Find where the given text appears and provide that cell's center as [x, y] coordinate. 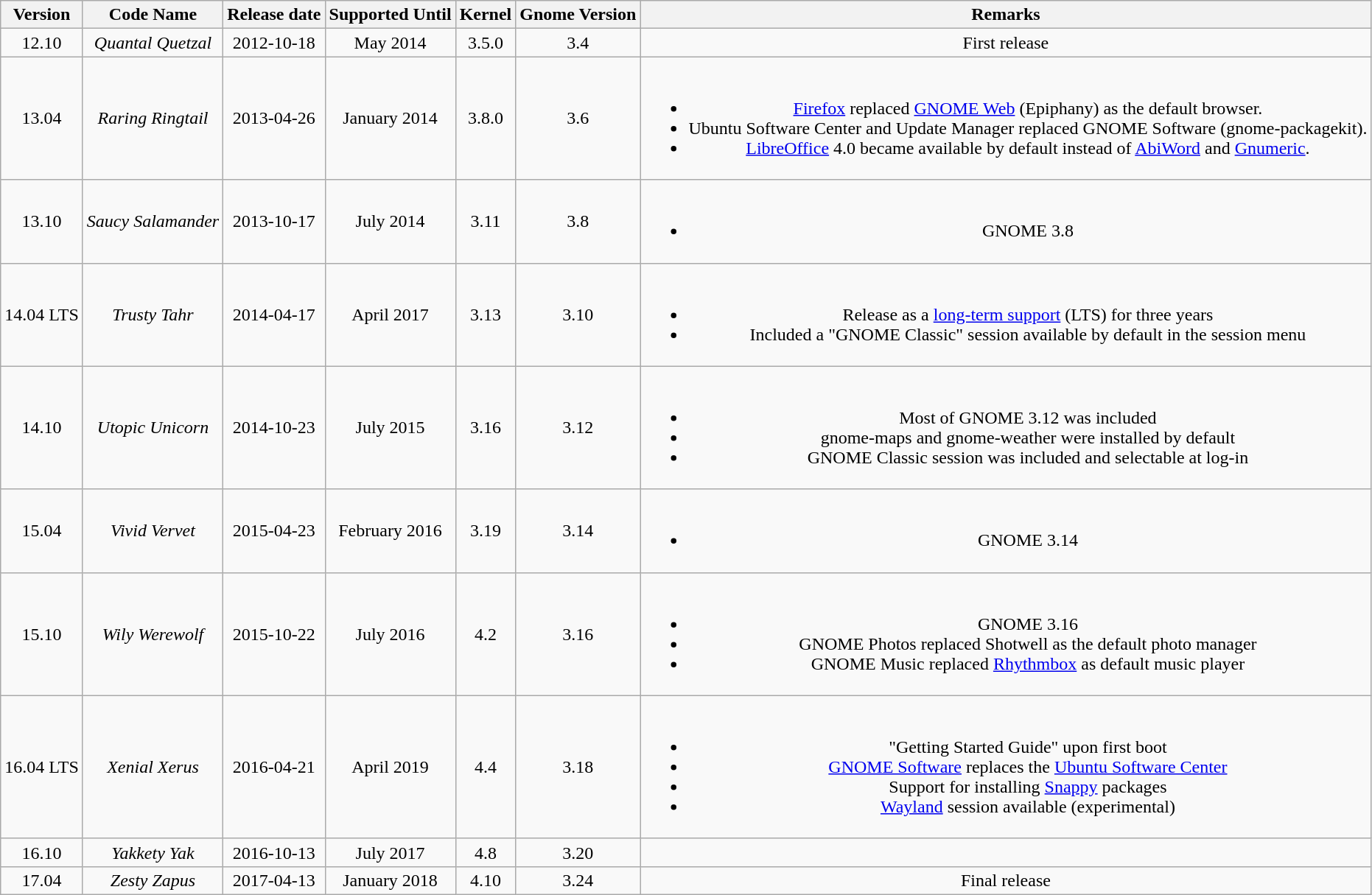
3.10 [578, 315]
Version [42, 15]
July 2015 [391, 427]
2017-04-13 [274, 880]
Wily Werewolf [153, 633]
16.04 LTS [42, 767]
2016-10-13 [274, 852]
3.4 [578, 43]
GNOME 3.14 [1006, 530]
3.18 [578, 767]
17.04 [42, 880]
Vivid Vervet [153, 530]
Supported Until [391, 15]
3.20 [578, 852]
July 2014 [391, 221]
2014-04-17 [274, 315]
Zesty Zapus [153, 880]
3.8.0 [486, 118]
Quantal Quetzal [153, 43]
Code Name [153, 15]
GNOME 3.8 [1006, 221]
4.10 [486, 880]
Final release [1006, 880]
Gnome Version [578, 15]
16.10 [42, 852]
3.12 [578, 427]
4.4 [486, 767]
12.10 [42, 43]
2013-10-17 [274, 221]
15.10 [42, 633]
13.04 [42, 118]
April 2017 [391, 315]
14.10 [42, 427]
2015-04-23 [274, 530]
July 2016 [391, 633]
Yakkety Yak [153, 852]
Trusty Tahr [153, 315]
13.10 [42, 221]
2012-10-18 [274, 43]
4.8 [486, 852]
January 2018 [391, 880]
2013-04-26 [274, 118]
4.2 [486, 633]
April 2019 [391, 767]
Utopic Unicorn [153, 427]
Most of GNOME 3.12 was includedgnome-maps and gnome-weather were installed by defaultGNOME Classic session was included and selectable at log-in [1006, 427]
15.04 [42, 530]
Remarks [1006, 15]
Release date [274, 15]
Kernel [486, 15]
3.11 [486, 221]
Saucy Salamander [153, 221]
Raring Ringtail [153, 118]
GNOME 3.16GNOME Photos replaced Shotwell as the default photo managerGNOME Music replaced Rhythmbox as default music player [1006, 633]
First release [1006, 43]
July 2017 [391, 852]
May 2014 [391, 43]
3.8 [578, 221]
3.5.0 [486, 43]
Xenial Xerus [153, 767]
2015-10-22 [274, 633]
3.24 [578, 880]
3.19 [486, 530]
3.6 [578, 118]
3.13 [486, 315]
2016-04-21 [274, 767]
14.04 LTS [42, 315]
February 2016 [391, 530]
3.14 [578, 530]
2014-10-23 [274, 427]
Release as a long-term support (LTS) for three yearsIncluded a "GNOME Classic" session available by default in the session menu [1006, 315]
January 2014 [391, 118]
